Identify which cell holds the provided text, then report its [x, y] central coordinate. 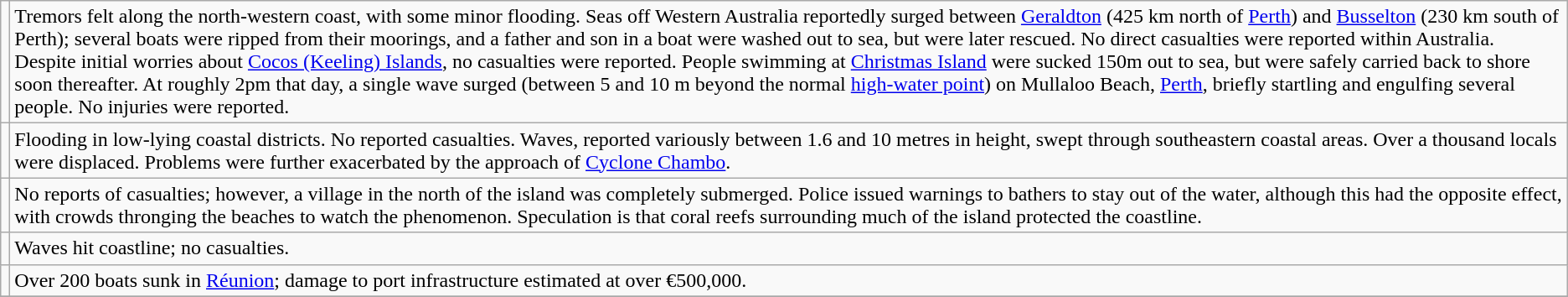
Waves hit coastline; no casualties. [789, 248]
Over 200 boats sunk in Réunion; damage to port infrastructure estimated at over €500,000. [789, 280]
